Pinpoint the cell where the given text exists, returning its [x, y] midpoint coordinate. 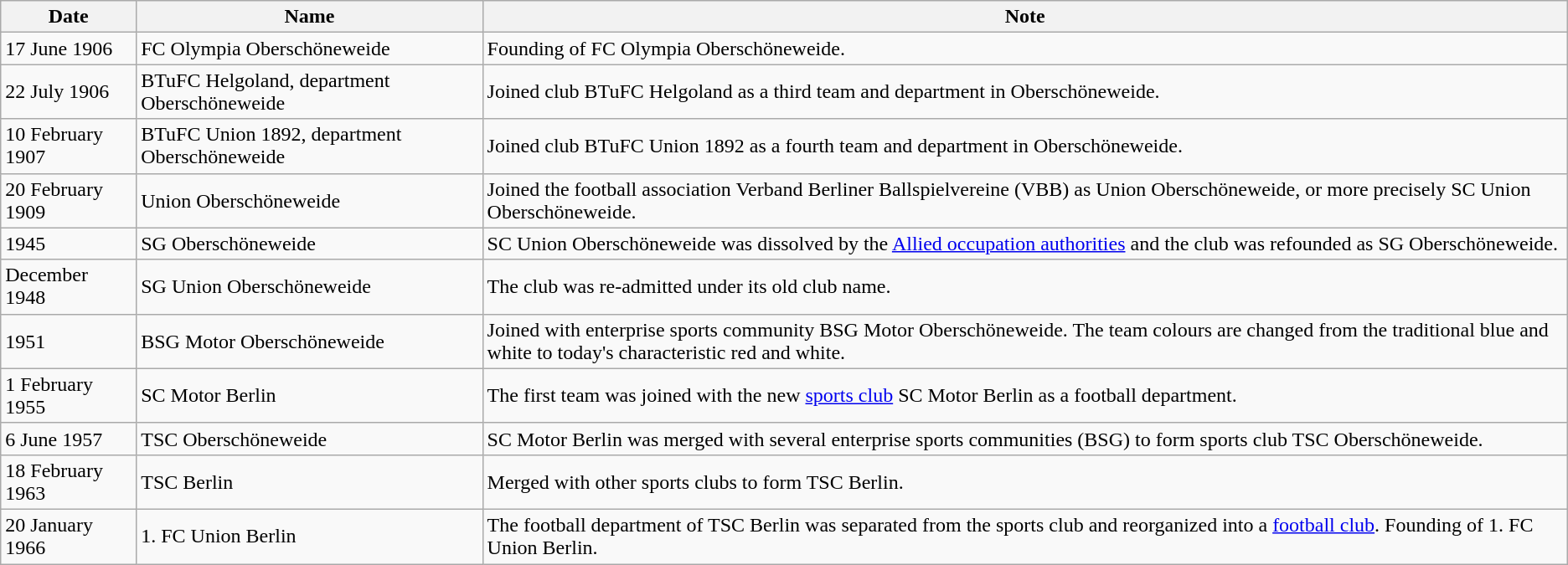
1945 [69, 244]
BTuFC Union 1892, department Oberschöneweide [310, 146]
Merged with other sports clubs to form TSC Berlin. [1025, 482]
22 July 1906 [69, 92]
20 January 1966 [69, 536]
BTuFC Helgoland, department Oberschöneweide [310, 92]
SG Oberschöneweide [310, 244]
FC Olympia Oberschöneweide [310, 49]
18 February 1963 [69, 482]
SG Union Oberschöneweide [310, 286]
20 February 1909 [69, 201]
Date [69, 17]
December 1948 [69, 286]
BSG Motor Oberschöneweide [310, 342]
The first team was joined with the new sports club SC Motor Berlin as a football department. [1025, 395]
1 February 1955 [69, 395]
Joined the football association Verband Berliner Ballspielvereine (VBB) as Union Oberschöneweide, or more precisely SC Union Oberschöneweide. [1025, 201]
Founding of FC Olympia Oberschöneweide. [1025, 49]
SC Union Oberschöneweide was dissolved by the Allied occupation authorities and the club was refounded as SG Oberschöneweide. [1025, 244]
1951 [69, 342]
Joined club BTuFC Union 1892 as a fourth team and department in Oberschöneweide. [1025, 146]
6 June 1957 [69, 439]
The football department of TSC Berlin was separated from the sports club and reorganized into a football club. Founding of 1. FC Union Berlin. [1025, 536]
The club was re-admitted under its old club name. [1025, 286]
Joined club BTuFC Helgoland as a third team and department in Oberschöneweide. [1025, 92]
Name [310, 17]
Note [1025, 17]
Union Oberschöneweide [310, 201]
TSC Oberschöneweide [310, 439]
TSC Berlin [310, 482]
SC Motor Berlin [310, 395]
17 June 1906 [69, 49]
1. FC Union Berlin [310, 536]
SC Motor Berlin was merged with several enterprise sports communities (BSG) to form sports club TSC Oberschöneweide. [1025, 439]
10 February 1907 [69, 146]
